Return the (X, Y) coordinate for the center point of the cell that contains the specified text.  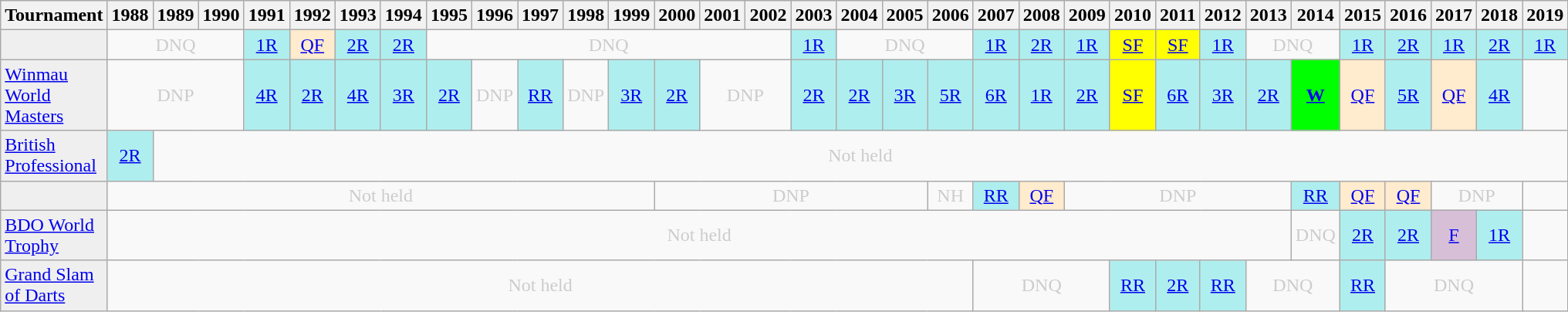
1990 (221, 15)
2011 (1178, 15)
NH (951, 195)
2003 (813, 15)
1998 (586, 15)
1989 (176, 15)
BDO World Trophy (54, 235)
1993 (358, 15)
1988 (130, 15)
W (1315, 95)
2016 (1407, 15)
2014 (1315, 15)
2001 (722, 15)
1994 (403, 15)
1992 (312, 15)
2002 (769, 15)
F (1454, 235)
2005 (904, 15)
Grand Slam of Darts (54, 286)
1996 (494, 15)
2013 (1269, 15)
2015 (1363, 15)
2018 (1500, 15)
Winmau World Masters (54, 95)
2008 (1042, 15)
2009 (1086, 15)
2000 (678, 15)
Tournament (54, 15)
2007 (995, 15)
2012 (1222, 15)
1991 (267, 15)
1995 (449, 15)
2006 (951, 15)
2004 (860, 15)
1999 (631, 15)
2017 (1454, 15)
2010 (1133, 15)
2019 (1545, 15)
1997 (540, 15)
British Professional (54, 156)
